Capture the cell that displays the provided text and extract its [x, y] central coordinate. 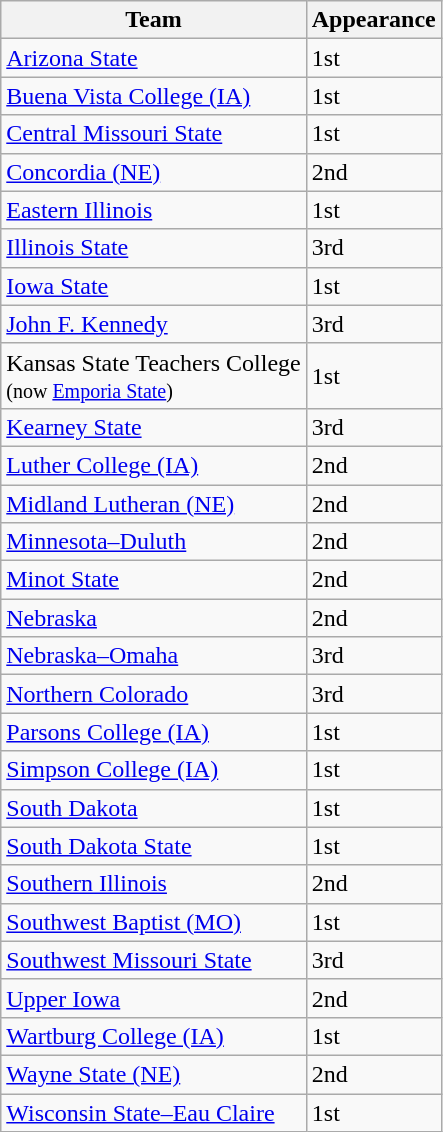
South Dakota State [154, 846]
Iowa State [154, 286]
Wisconsin State–Eau Claire [154, 1113]
Luther College (IA) [154, 465]
Kearney State [154, 427]
Minnesota–Duluth [154, 542]
Wartburg College (IA) [154, 1036]
Parsons College (IA) [154, 732]
Southwest Missouri State [154, 960]
South Dakota [154, 808]
Nebraska [154, 618]
Buena Vista College (IA) [154, 96]
Kansas State Teachers College(now Emporia State) [154, 376]
Minot State [154, 580]
Eastern Illinois [154, 210]
Concordia (NE) [154, 172]
Northern Colorado [154, 694]
Nebraska–Omaha [154, 656]
Upper Iowa [154, 998]
Wayne State (NE) [154, 1074]
Midland Lutheran (NE) [154, 503]
Central Missouri State [154, 134]
Southwest Baptist (MO) [154, 922]
Arizona State [154, 58]
Southern Illinois [154, 884]
John F. Kennedy [154, 324]
Appearance [374, 20]
Team [154, 20]
Simpson College (IA) [154, 770]
Illinois State [154, 248]
